From the cell containing the given text, extract its center point as [x, y] coordinate. 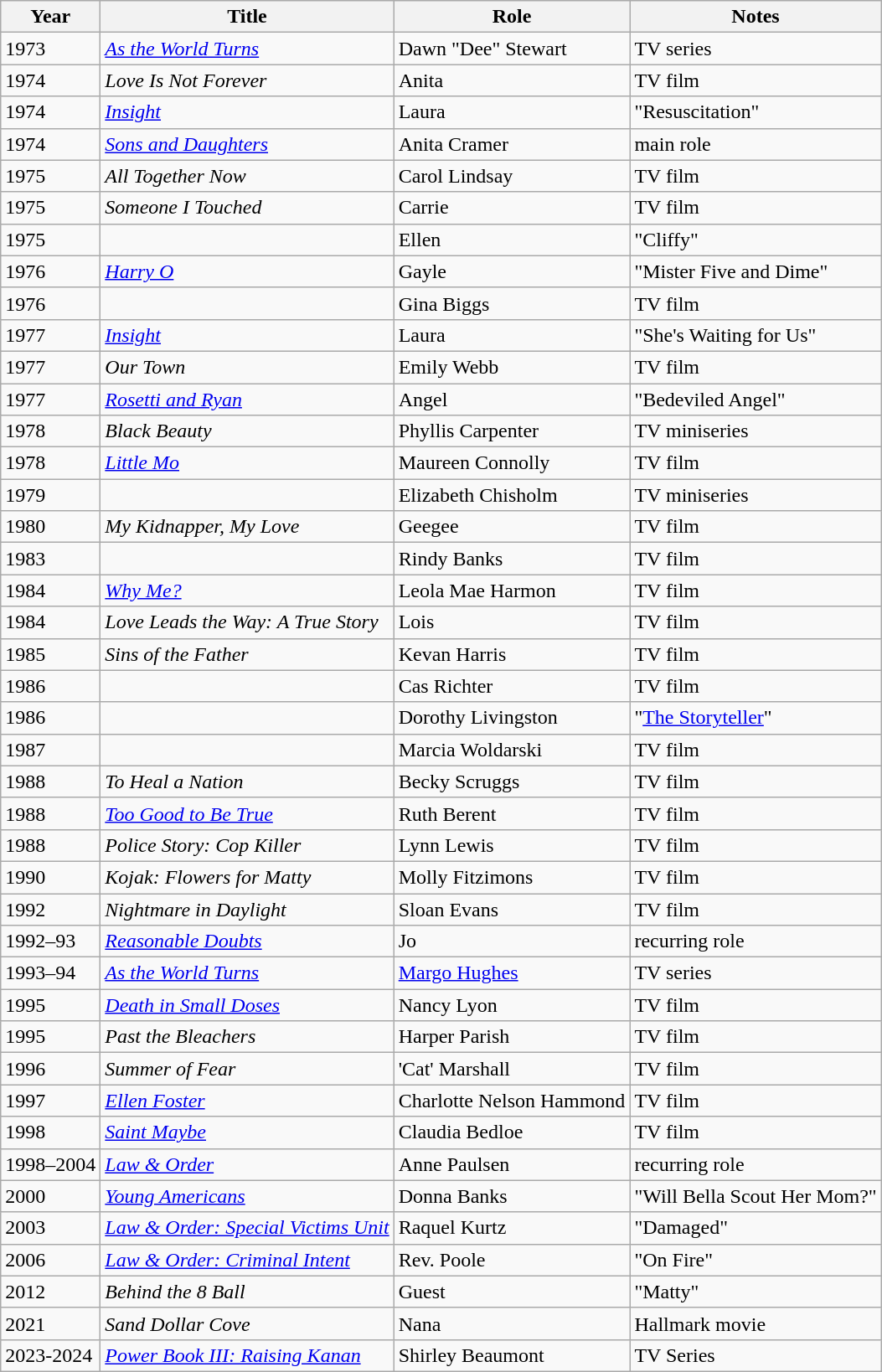
Guest [512, 1292]
Notes [756, 17]
2003 [50, 1228]
1985 [50, 654]
Harper Parish [512, 1037]
Kevan Harris [512, 654]
Anita [512, 80]
Raquel Kurtz [512, 1228]
Rindy Banks [512, 559]
Becky Scruggs [512, 781]
TV Series [756, 1355]
My Kidnapper, My Love [247, 527]
"Bedeviled Angel" [756, 400]
Rev. Poole [512, 1260]
Someone I Touched [247, 208]
Margo Hughes [512, 973]
2012 [50, 1292]
To Heal a Nation [247, 781]
Summer of Fear [247, 1069]
Harry O [247, 271]
Ruth Berent [512, 813]
"The Storyteller" [756, 718]
Saint Maybe [247, 1132]
1992 [50, 909]
Hallmark movie [756, 1323]
Molly Fitzimons [512, 877]
Geegee [512, 527]
Kojak: Flowers for Matty [247, 877]
Black Beauty [247, 431]
Rosetti and Ryan [247, 400]
Law & Order [247, 1164]
2023-2024 [50, 1355]
Charlotte Nelson Hammond [512, 1101]
All Together Now [247, 176]
1983 [50, 559]
Nightmare in Daylight [247, 909]
Why Me? [247, 591]
"On Fire" [756, 1260]
Love Leads the Way: A True Story [247, 622]
Phyllis Carpenter [512, 431]
Title [247, 17]
Love Is Not Forever [247, 80]
Cas Richter [512, 686]
Death in Small Doses [247, 1005]
"Damaged" [756, 1228]
"She's Waiting for Us" [756, 335]
Dawn "Dee" Stewart [512, 49]
Maureen Connolly [512, 463]
Lynn Lewis [512, 845]
2006 [50, 1260]
Jo [512, 941]
"Cliffy" [756, 240]
Dorothy Livingston [512, 718]
Nancy Lyon [512, 1005]
Claudia Bedloe [512, 1132]
main role [756, 144]
2000 [50, 1196]
"Will Bella Scout Her Mom?" [756, 1196]
Little Mo [247, 463]
Sins of the Father [247, 654]
Carrie [512, 208]
Donna Banks [512, 1196]
1996 [50, 1069]
Police Story: Cop Killer [247, 845]
1990 [50, 877]
1998–2004 [50, 1164]
Our Town [247, 367]
Carol Lindsay [512, 176]
Sloan Evans [512, 909]
Nana [512, 1323]
Gayle [512, 271]
1993–94 [50, 973]
1973 [50, 49]
Too Good to Be True [247, 813]
1998 [50, 1132]
1992–93 [50, 941]
Role [512, 17]
Gina Biggs [512, 303]
Shirley Beaumont [512, 1355]
Lois [512, 622]
Anita Cramer [512, 144]
'Cat' Marshall [512, 1069]
Ellen [512, 240]
1980 [50, 527]
Emily Webb [512, 367]
Young Americans [247, 1196]
Angel [512, 400]
1987 [50, 750]
Past the Bleachers [247, 1037]
Elizabeth Chisholm [512, 495]
Sons and Daughters [247, 144]
"Resuscitation" [756, 112]
Ellen Foster [247, 1101]
Sand Dollar Cove [247, 1323]
Marcia Woldarski [512, 750]
Behind the 8 Ball [247, 1292]
Anne Paulsen [512, 1164]
2021 [50, 1323]
1997 [50, 1101]
Leola Mae Harmon [512, 591]
Power Book III: Raising Kanan [247, 1355]
Law & Order: Criminal Intent [247, 1260]
1979 [50, 495]
Reasonable Doubts [247, 941]
Law & Order: Special Victims Unit [247, 1228]
Year [50, 17]
"Matty" [756, 1292]
"Mister Five and Dime" [756, 271]
